Search for the cell housing the specified text and yield its (x, y) center coordinate. 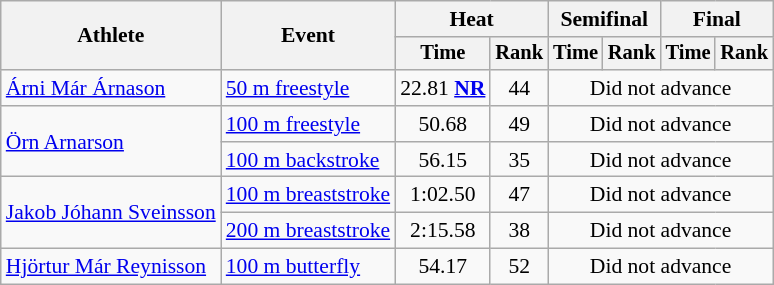
200 m breaststroke (308, 231)
Semifinal (604, 19)
1:02.50 (442, 195)
100 m freestyle (308, 124)
Athlete (111, 36)
50 m freestyle (308, 88)
2:15.58 (442, 231)
100 m butterfly (308, 267)
Heat (472, 19)
52 (519, 267)
Hjörtur Már Reynisson (111, 267)
49 (519, 124)
22.81 NR (442, 88)
50.68 (442, 124)
38 (519, 231)
Árni Már Árnason (111, 88)
Event (308, 36)
100 m backstroke (308, 160)
Örn Arnarson (111, 142)
Jakob Jóhann Sveinsson (111, 212)
56.15 (442, 160)
Final (717, 19)
100 m breaststroke (308, 195)
35 (519, 160)
47 (519, 195)
44 (519, 88)
54.17 (442, 267)
